Identify which cell holds the provided text, then report its [x, y] central coordinate. 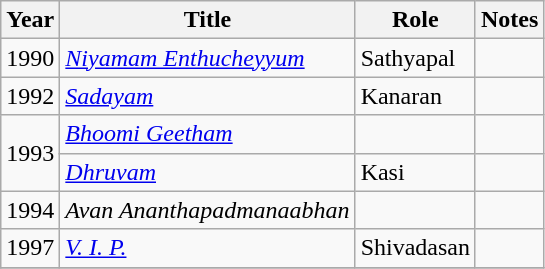
1992 [30, 96]
V. I. P. [208, 248]
Bhoomi Geetham [208, 134]
Shivadasan [415, 248]
Kanaran [415, 96]
Sathyapal [415, 58]
1994 [30, 210]
Role [415, 20]
1993 [30, 153]
1997 [30, 248]
Kasi [415, 172]
Year [30, 20]
Sadayam [208, 96]
Avan Ananthapadmanaabhan [208, 210]
1990 [30, 58]
Notes [509, 20]
Dhruvam [208, 172]
Niyamam Enthucheyyum [208, 58]
Title [208, 20]
